Pinpoint the cell where the given text exists, returning its [X, Y] midpoint coordinate. 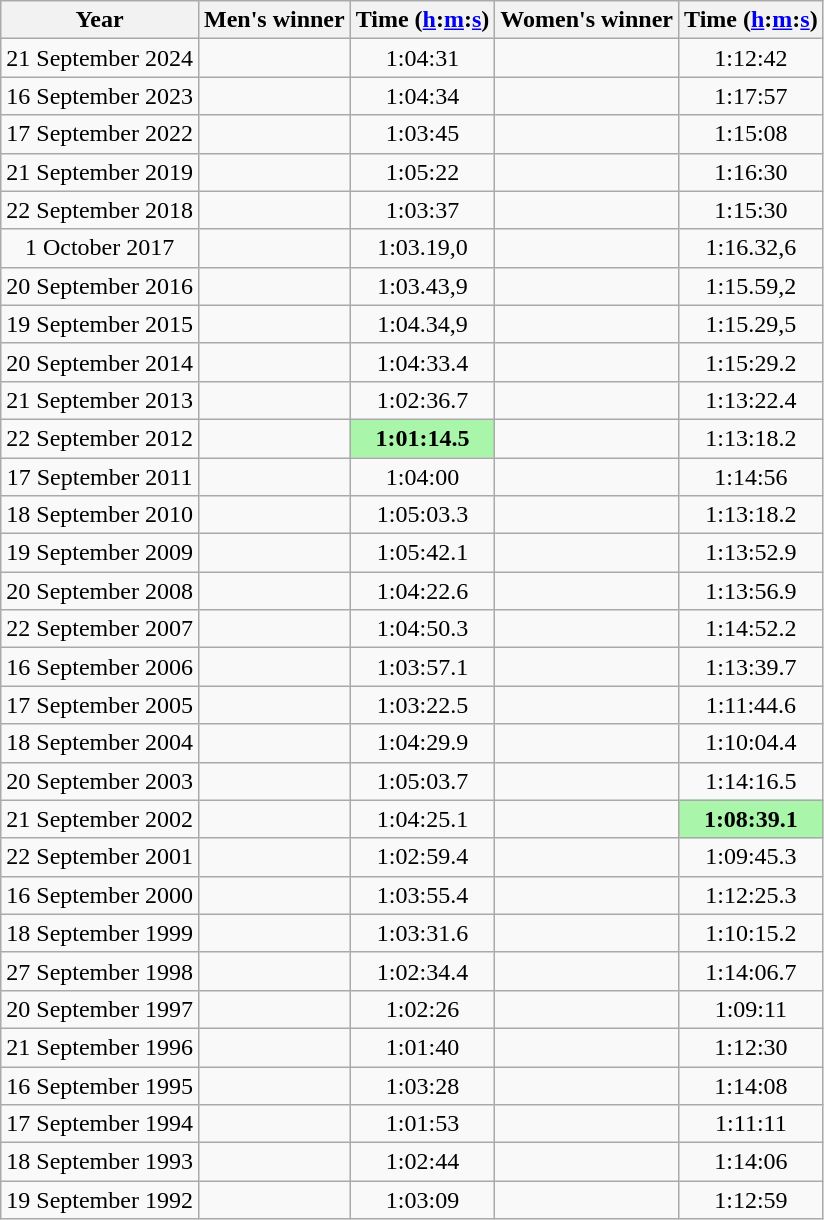
19 September 2009 [100, 553]
1:09:11 [752, 1009]
18 September 1999 [100, 933]
1:03:37 [422, 210]
18 September 2004 [100, 743]
1:05:03.7 [422, 781]
1:04:22.6 [422, 591]
1:01:53 [422, 1124]
1:11:44.6 [752, 705]
27 September 1998 [100, 971]
1:15.59,2 [752, 286]
1:01:14.5 [422, 438]
20 September 2008 [100, 591]
1:09:45.3 [752, 857]
1:03:57.1 [422, 667]
1:14:52.2 [752, 629]
1:14:08 [752, 1085]
21 September 2013 [100, 400]
19 September 1992 [100, 1200]
1:15.29,5 [752, 324]
1:14:16.5 [752, 781]
16 September 1995 [100, 1085]
1:10:04.4 [752, 743]
1:16:30 [752, 172]
1:13:39.7 [752, 667]
1:12:30 [752, 1047]
22 September 2018 [100, 210]
1:05:03.3 [422, 515]
1:02:36.7 [422, 400]
1:02:34.4 [422, 971]
1:11:11 [752, 1124]
1:14:06 [752, 1162]
1:13:52.9 [752, 553]
1:15:30 [752, 210]
1:01:40 [422, 1047]
1:03:45 [422, 134]
1:10:15.2 [752, 933]
20 September 2003 [100, 781]
20 September 2016 [100, 286]
16 September 2023 [100, 96]
18 September 1993 [100, 1162]
1:02:59.4 [422, 857]
Women's winner [587, 20]
1:04:31 [422, 58]
1:04:29.9 [422, 743]
17 September 1994 [100, 1124]
1:08:39.1 [752, 819]
1 October 2017 [100, 248]
1:03:22.5 [422, 705]
1:02:26 [422, 1009]
22 September 2001 [100, 857]
1:02:44 [422, 1162]
17 September 2011 [100, 477]
1:04:50.3 [422, 629]
Year [100, 20]
1:05:42.1 [422, 553]
1:04:34 [422, 96]
1:13:56.9 [752, 591]
1:15:29.2 [752, 362]
1:03:55.4 [422, 895]
21 September 1996 [100, 1047]
17 September 2005 [100, 705]
1:03:28 [422, 1085]
17 September 2022 [100, 134]
22 September 2012 [100, 438]
1:03.43,9 [422, 286]
1:03.19,0 [422, 248]
16 September 2006 [100, 667]
21 September 2019 [100, 172]
1:12:42 [752, 58]
21 September 2002 [100, 819]
1:14:06.7 [752, 971]
1:17:57 [752, 96]
Men's winner [274, 20]
1:04.34,9 [422, 324]
1:12:59 [752, 1200]
22 September 2007 [100, 629]
1:15:08 [752, 134]
1:12:25.3 [752, 895]
1:03:31.6 [422, 933]
1:04:25.1 [422, 819]
1:03:09 [422, 1200]
1:14:56 [752, 477]
1:04:33.4 [422, 362]
16 September 2000 [100, 895]
19 September 2015 [100, 324]
1:16.32,6 [752, 248]
1:05:22 [422, 172]
20 September 2014 [100, 362]
21 September 2024 [100, 58]
1:13:22.4 [752, 400]
18 September 2010 [100, 515]
1:04:00 [422, 477]
20 September 1997 [100, 1009]
